Find where the given text appears and provide that cell's center as [X, Y] coordinate. 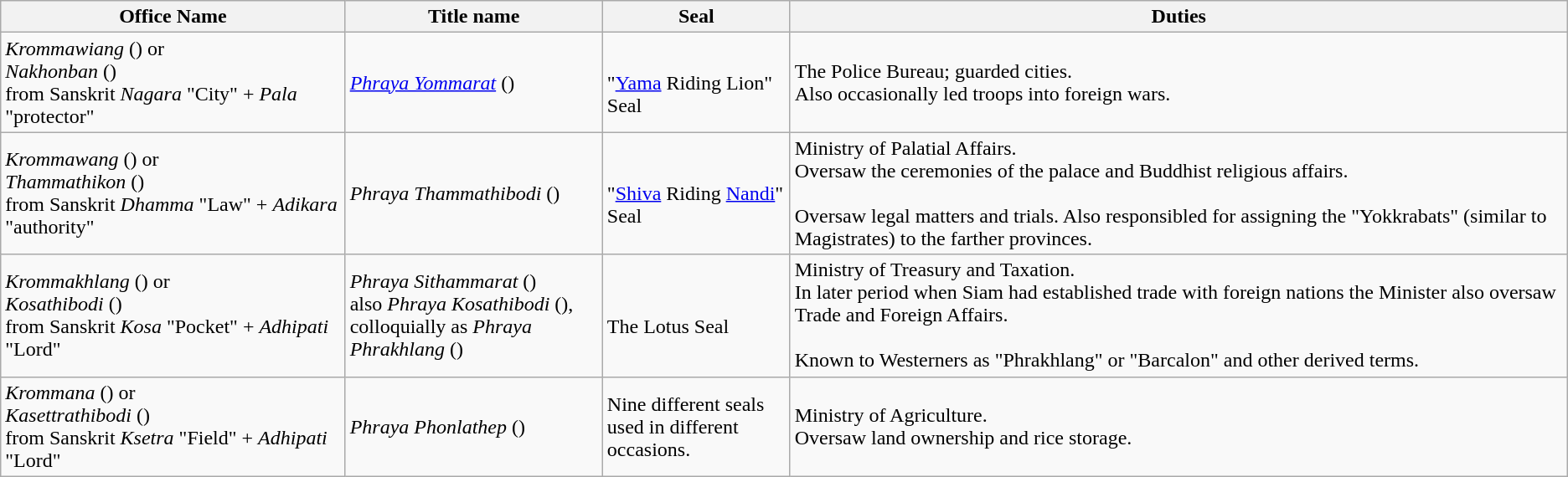
Krommawiang () orNakhonban ()from Sanskrit Nagara "City" + Pala "protector" [173, 82]
Ministry of Agriculture.Oversaw land ownership and rice storage. [1179, 427]
Phraya Thammathibodi () [474, 193]
Phraya Phonlathep () [474, 427]
The Lotus Seal [696, 315]
Duties [1179, 17]
Phraya Sithammarat ()also Phraya Kosathibodi (),colloquially as Phraya Phrakhlang () [474, 315]
Title name [474, 17]
Phraya Yommarat () [474, 82]
Seal [696, 17]
Krommakhlang () orKosathibodi ()from Sanskrit Kosa "Pocket" + Adhipati "Lord" [173, 315]
"Yama Riding Lion" Seal [696, 82]
Krommana () orKasettrathibodi ()from Sanskrit Ksetra "Field" + Adhipati "Lord" [173, 427]
Krommawang () orThammathikon ()from Sanskrit Dhamma "Law" + Adikara "authority" [173, 193]
The Police Bureau; guarded cities.Also occasionally led troops into foreign wars. [1179, 82]
Nine different sealsused in different occasions. [696, 427]
"Shiva Riding Nandi" Seal [696, 193]
Office Name [173, 17]
